Return [x, y] of the center of cell containing provided text 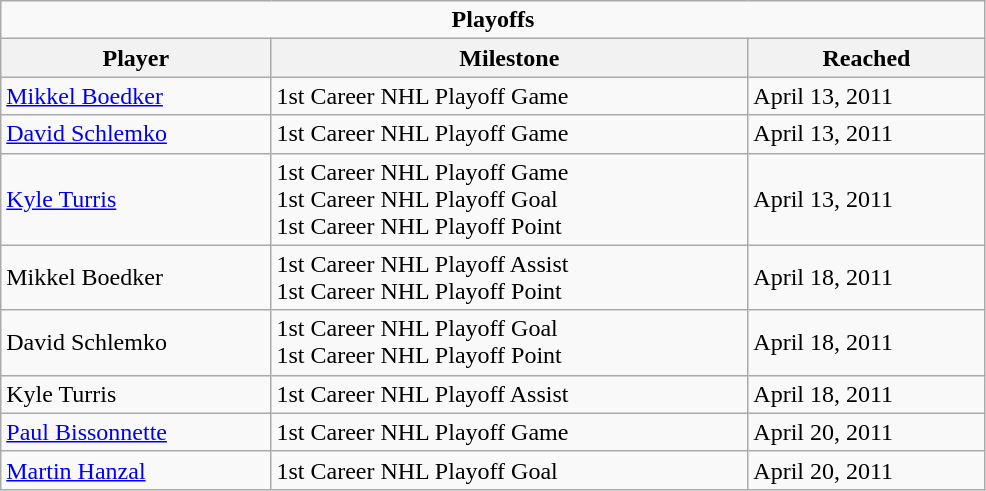
1st Career NHL Playoff Assist1st Career NHL Playoff Point [510, 278]
1st Career NHL Playoff Game1st Career NHL Playoff Goal1st Career NHL Playoff Point [510, 199]
Player [136, 58]
Paul Bissonnette [136, 432]
Reached [866, 58]
1st Career NHL Playoff Goal [510, 470]
Martin Hanzal [136, 470]
1st Career NHL Playoff Goal1st Career NHL Playoff Point [510, 342]
1st Career NHL Playoff Assist [510, 394]
Milestone [510, 58]
Playoffs [493, 20]
